Output the (x, y) coordinate of the center of the cell containing the given text.  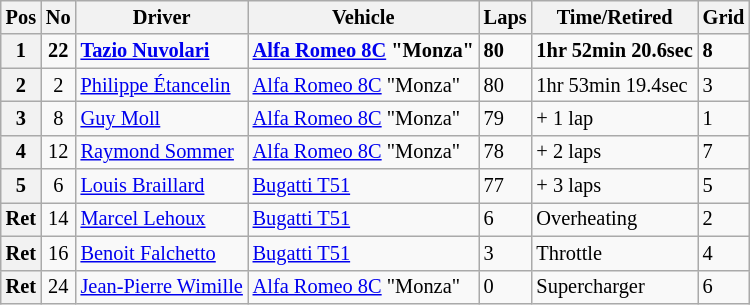
7 (724, 152)
Overheating (615, 219)
14 (58, 219)
Guy Moll (162, 118)
24 (58, 287)
22 (58, 51)
Driver (162, 17)
Throttle (615, 253)
Philippe Étancelin (162, 85)
1hr 53min 19.4sec (615, 85)
1hr 52min 20.6sec (615, 51)
No (58, 17)
Tazio Nuvolari (162, 51)
0 (506, 287)
Benoit Falchetto (162, 253)
78 (506, 152)
Supercharger (615, 287)
Marcel Lehoux (162, 219)
79 (506, 118)
12 (58, 152)
Laps (506, 17)
Grid (724, 17)
Jean-Pierre Wimille (162, 287)
Raymond Sommer (162, 152)
Pos (21, 17)
+ 3 laps (615, 186)
+ 1 lap (615, 118)
Louis Braillard (162, 186)
77 (506, 186)
+ 2 laps (615, 152)
16 (58, 253)
Vehicle (364, 17)
Time/Retired (615, 17)
